Identify which cell holds the provided text, then report its [x, y] central coordinate. 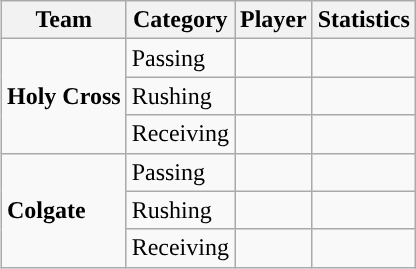
Colgate [64, 210]
Holy Cross [64, 96]
Team [64, 20]
Player [273, 20]
Statistics [364, 20]
Category [180, 20]
